Provide the (X, Y) coordinate of the cell's center where the given text is located.  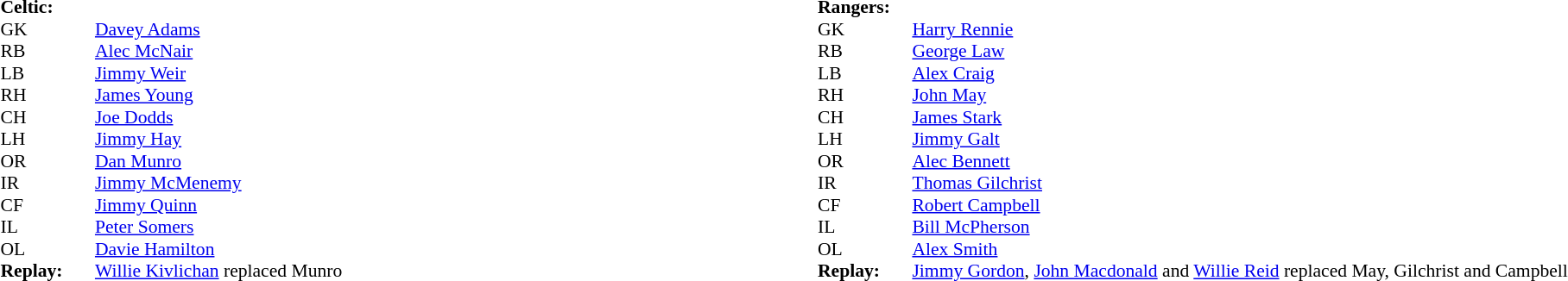
Jimmy McMenemy (218, 184)
Dan Munro (218, 161)
Alec Bennett (1240, 161)
Jimmy Galt (1240, 139)
Robert Campbell (1240, 205)
Alec McNair (218, 51)
Alex Craig (1240, 73)
James Young (218, 96)
Thomas Gilchrist (1240, 184)
James Stark (1240, 117)
Jimmy Weir (218, 73)
Davey Adams (218, 29)
Joe Dodds (218, 117)
Harry Rennie (1240, 29)
Jimmy Hay (218, 139)
Alex Smith (1240, 249)
George Law (1240, 51)
Peter Somers (218, 227)
John May (1240, 96)
Davie Hamilton (218, 249)
Bill McPherson (1240, 227)
Jimmy Quinn (218, 205)
